Capture the cell that displays the provided text and extract its (X, Y) central coordinate. 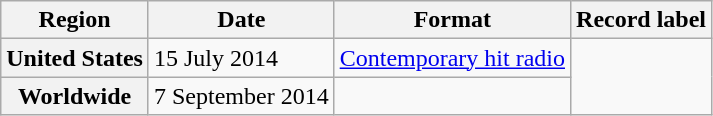
Format (452, 20)
7 September 2014 (241, 96)
Date (241, 20)
15 July 2014 (241, 58)
United States (75, 58)
Region (75, 20)
Record label (642, 20)
Contemporary hit radio (452, 58)
Worldwide (75, 96)
